Return the (x, y) coordinate for the center point of the cell that contains the specified text.  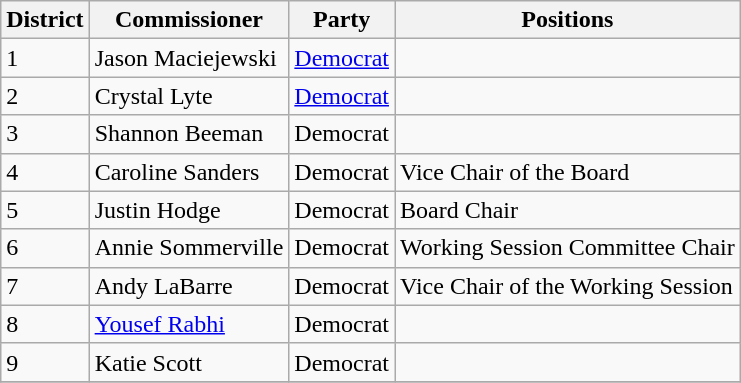
5 (45, 210)
Annie Sommerville (189, 248)
District (45, 20)
Vice Chair of the Working Session (567, 286)
6 (45, 248)
3 (45, 134)
1 (45, 58)
Party (342, 20)
9 (45, 362)
Andy LaBarre (189, 286)
8 (45, 324)
4 (45, 172)
2 (45, 96)
Vice Chair of the Board (567, 172)
Yousef Rabhi (189, 324)
Working Session Committee Chair (567, 248)
7 (45, 286)
Caroline Sanders (189, 172)
Justin Hodge (189, 210)
Jason Maciejewski (189, 58)
Board Chair (567, 210)
Katie Scott (189, 362)
Shannon Beeman (189, 134)
Commissioner (189, 20)
Crystal Lyte (189, 96)
Positions (567, 20)
